Pinpoint the cell where the given text exists, returning its [X, Y] midpoint coordinate. 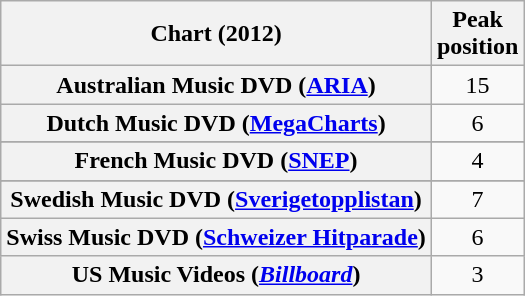
French Music DVD (SNEP) [216, 161]
Swiss Music DVD (Schweizer Hitparade) [216, 237]
Dutch Music DVD (MegaCharts) [216, 123]
Chart (2012) [216, 34]
US Music Videos (Billboard) [216, 275]
Swedish Music DVD (Sverigetopplistan) [216, 199]
4 [477, 161]
Australian Music DVD (ARIA) [216, 85]
3 [477, 275]
15 [477, 85]
7 [477, 199]
Peakposition [477, 34]
